Identify which cell holds the provided text, then report its [X, Y] central coordinate. 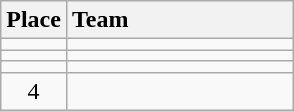
Place [34, 20]
Team [180, 20]
4 [34, 91]
